For the text-containing cell, return its midpoint in [x, y] coordinate format. 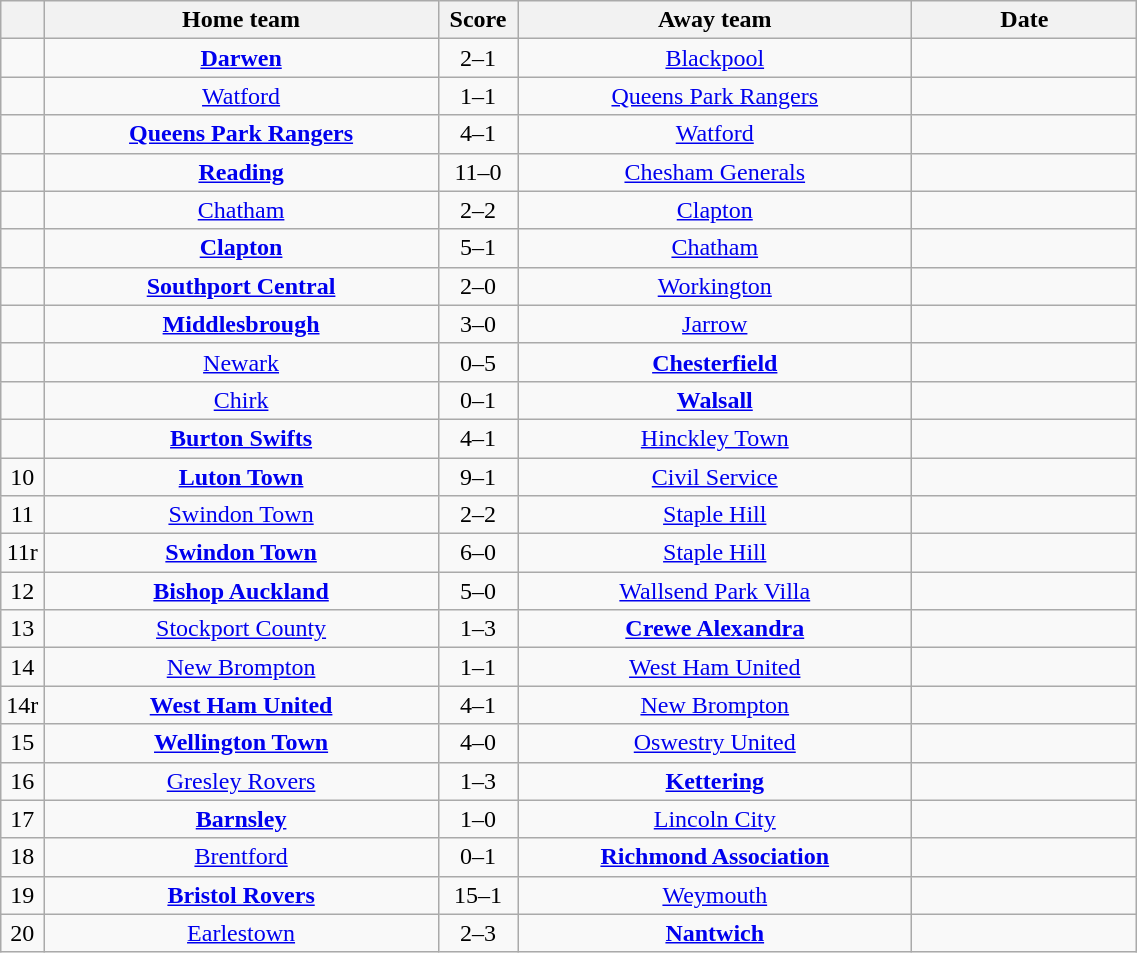
16 [22, 781]
Newark [242, 362]
Score [478, 20]
6–0 [478, 553]
Middlesbrough [242, 324]
2–3 [478, 933]
Gresley Rovers [242, 781]
Wallsend Park Villa [715, 591]
Southport Central [242, 286]
11–0 [478, 172]
2–1 [478, 58]
Crewe Alexandra [715, 629]
Jarrow [715, 324]
15–1 [478, 895]
Oswestry United [715, 743]
Hinckley Town [715, 438]
Brentford [242, 857]
1–0 [478, 819]
Richmond Association [715, 857]
Kettering [715, 781]
18 [22, 857]
Darwen [242, 58]
19 [22, 895]
Away team [715, 20]
Workington [715, 286]
Civil Service [715, 477]
13 [22, 629]
Barnsley [242, 819]
Earlestown [242, 933]
14 [22, 667]
Chesham Generals [715, 172]
2–0 [478, 286]
Bishop Auckland [242, 591]
Home team [242, 20]
Bristol Rovers [242, 895]
0–5 [478, 362]
Burton Swifts [242, 438]
5–1 [478, 248]
17 [22, 819]
Reading [242, 172]
4–0 [478, 743]
3–0 [478, 324]
14r [22, 705]
5–0 [478, 591]
Lincoln City [715, 819]
15 [22, 743]
11 [22, 515]
Walsall [715, 400]
10 [22, 477]
20 [22, 933]
9–1 [478, 477]
Weymouth [715, 895]
11r [22, 553]
Luton Town [242, 477]
Blackpool [715, 58]
12 [22, 591]
Nantwich [715, 933]
Stockport County [242, 629]
Date [1024, 20]
Wellington Town [242, 743]
Chesterfield [715, 362]
Chirk [242, 400]
